Identify which cell holds the provided text, then report its (X, Y) central coordinate. 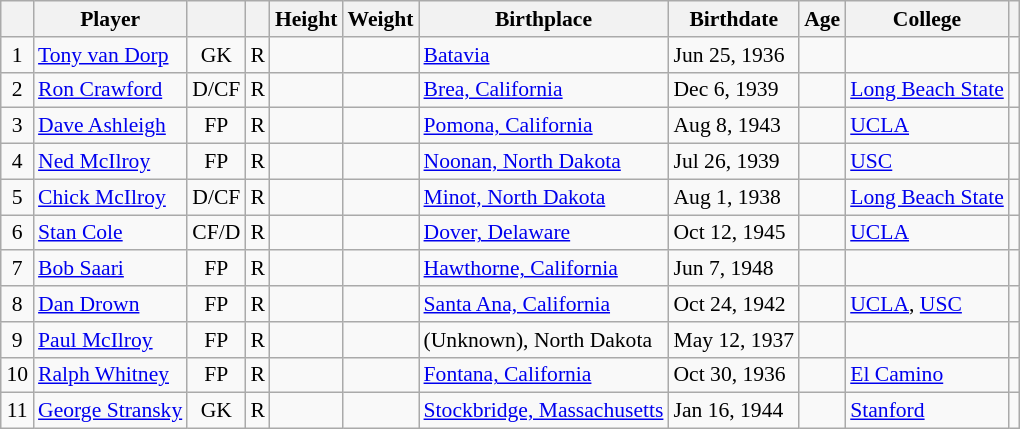
Aug 1, 1938 (734, 197)
Bob Saari (110, 269)
Dan Drown (110, 304)
Height (306, 19)
Jul 26, 1939 (734, 162)
CF/D (216, 233)
Fontana, California (544, 375)
Oct 24, 1942 (734, 304)
Dave Ashleigh (110, 126)
El Camino (927, 375)
College (927, 19)
10 (17, 375)
5 (17, 197)
Santa Ana, California (544, 304)
Birthplace (544, 19)
6 (17, 233)
1 (17, 55)
Pomona, California (544, 126)
Oct 30, 1936 (734, 375)
3 (17, 126)
May 12, 1937 (734, 340)
Ron Crawford (110, 90)
Hawthorne, California (544, 269)
9 (17, 340)
Batavia (544, 55)
2 (17, 90)
Age (822, 19)
Ralph Whitney (110, 375)
UCLA, USC (927, 304)
USC (927, 162)
George Stransky (110, 411)
Stockbridge, Massachusetts (544, 411)
Player (110, 19)
Jun 25, 1936 (734, 55)
Weight (380, 19)
Jun 7, 1948 (734, 269)
11 (17, 411)
(Unknown), North Dakota (544, 340)
Dover, Delaware (544, 233)
Aug 8, 1943 (734, 126)
Noonan, North Dakota (544, 162)
Minot, North Dakota (544, 197)
Jan 16, 1944 (734, 411)
8 (17, 304)
4 (17, 162)
Tony van Dorp (110, 55)
Stanford (927, 411)
Oct 12, 1945 (734, 233)
Chick McIlroy (110, 197)
Ned McIlroy (110, 162)
Birthdate (734, 19)
Dec 6, 1939 (734, 90)
Brea, California (544, 90)
7 (17, 269)
Stan Cole (110, 233)
Paul McIlroy (110, 340)
